Return [X, Y] of the center of cell containing provided text 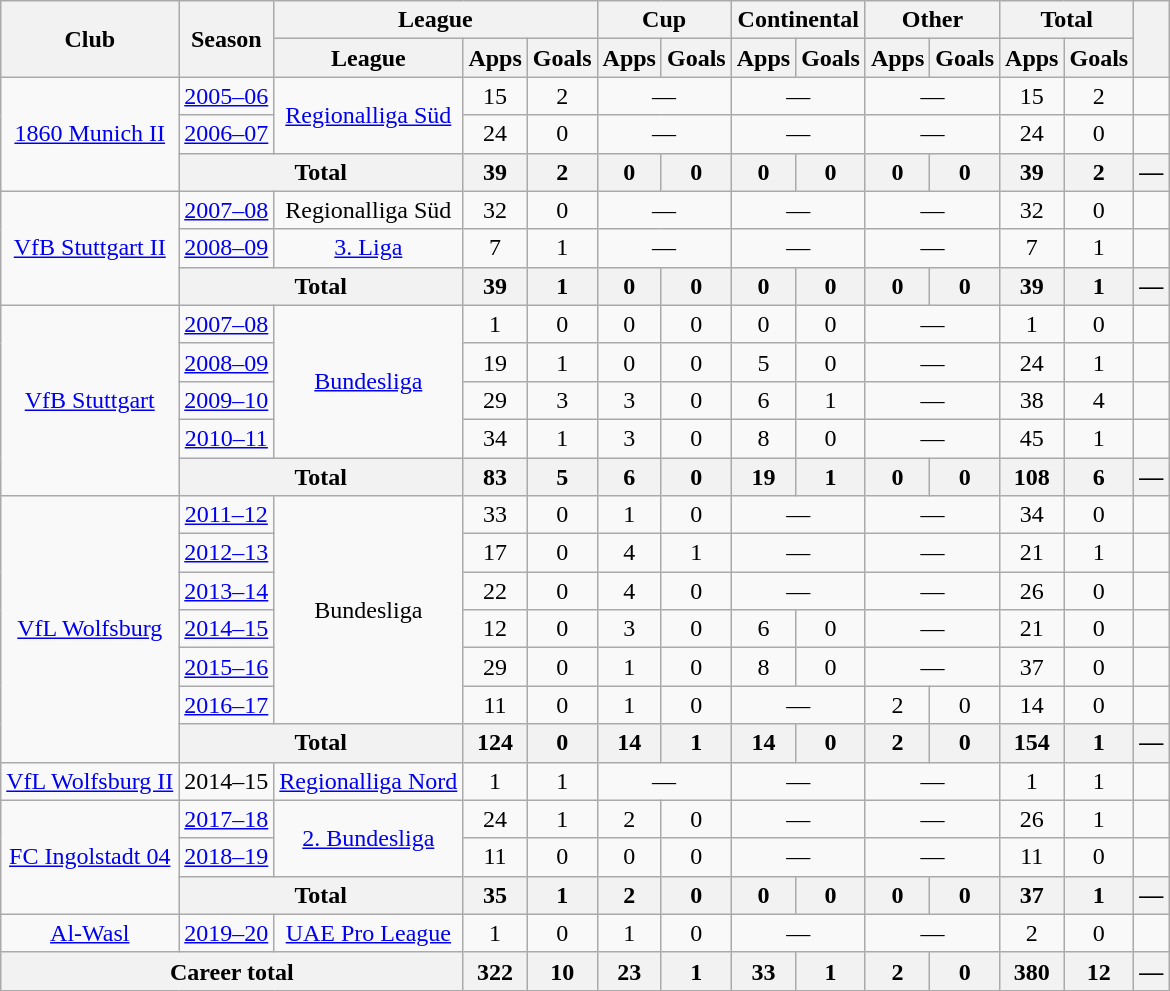
FC Ingolstadt 04 [90, 857]
Continental [798, 20]
UAE Pro League [368, 933]
2016–17 [226, 705]
35 [495, 895]
Other [932, 20]
2005–06 [226, 96]
2018–19 [226, 857]
2015–16 [226, 667]
Regionalliga Nord [368, 781]
Cup [664, 20]
2006–07 [226, 134]
2017–18 [226, 819]
22 [495, 591]
2012–13 [226, 553]
45 [1032, 438]
17 [495, 553]
Al-Wasl [90, 933]
2009–10 [226, 400]
Season [226, 39]
2010–11 [226, 438]
108 [1032, 477]
83 [495, 477]
2013–14 [226, 591]
23 [629, 971]
2011–12 [226, 515]
10 [562, 971]
124 [495, 743]
VfB Stuttgart II [90, 248]
2. Bundesliga [368, 838]
3. Liga [368, 248]
2019–20 [226, 933]
Career total [232, 971]
VfL Wolfsburg [90, 629]
VfB Stuttgart [90, 400]
VfL Wolfsburg II [90, 781]
380 [1032, 971]
Club [90, 39]
1860 Munich II [90, 134]
322 [495, 971]
38 [1032, 400]
154 [1032, 743]
